Capture the cell that displays the provided text and extract its [x, y] central coordinate. 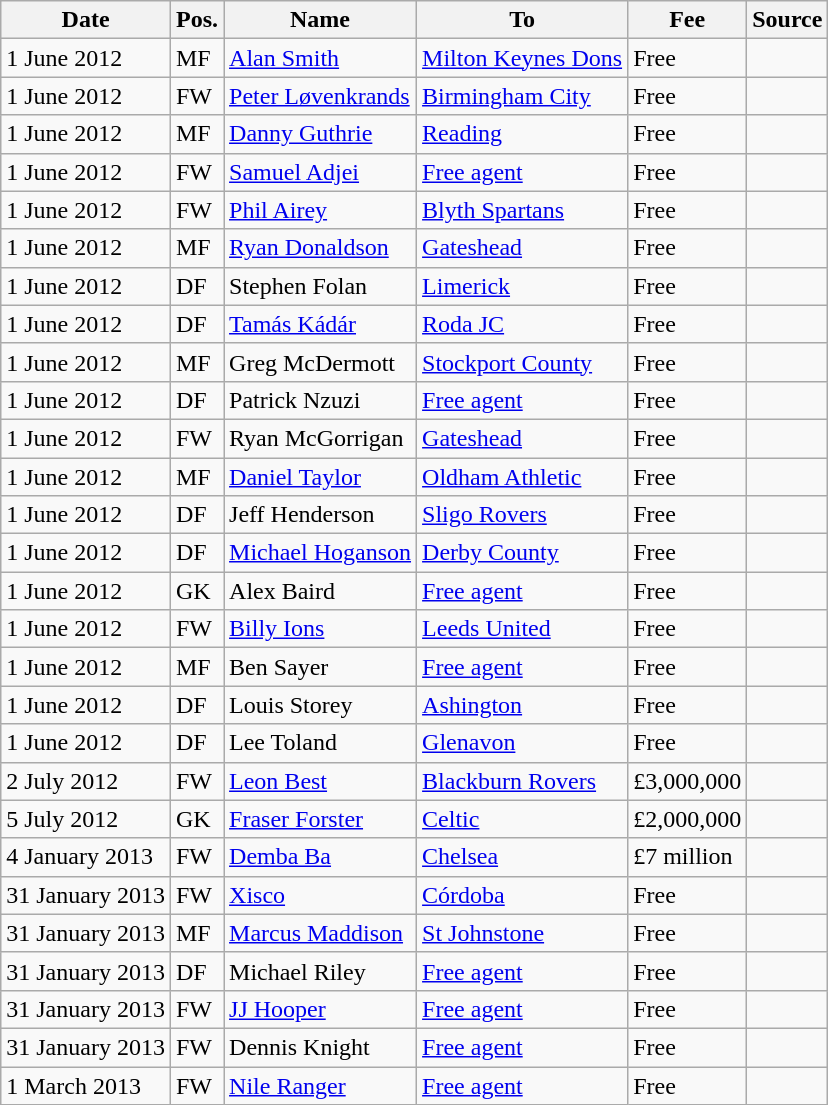
Samuel Adjei [320, 172]
Glenavon [522, 743]
Michael Riley [320, 971]
Marcus Maddison [320, 933]
Celtic [522, 819]
Peter Løvenkrands [320, 96]
2 July 2012 [86, 781]
Nile Ranger [320, 1085]
Blackburn Rovers [522, 781]
Billy Ions [320, 629]
Louis Storey [320, 705]
Fraser Forster [320, 819]
Phil Airey [320, 210]
To [522, 20]
Greg McDermott [320, 362]
Date [86, 20]
Oldham Athletic [522, 477]
Sligo Rovers [522, 515]
Reading [522, 134]
Xisco [320, 895]
Stockport County [522, 362]
Lee Toland [320, 743]
Ryan McGorrigan [320, 438]
Blyth Spartans [522, 210]
1 March 2013 [86, 1085]
Pos. [196, 20]
Ashington [522, 705]
Stephen Folan [320, 286]
Leeds United [522, 629]
Leon Best [320, 781]
£2,000,000 [688, 819]
4 January 2013 [86, 857]
Limerick [522, 286]
Milton Keynes Dons [522, 58]
Roda JC [522, 324]
Danny Guthrie [320, 134]
Fee [688, 20]
Dennis Knight [320, 1047]
Alex Baird [320, 591]
Birmingham City [522, 96]
£7 million [688, 857]
St Johnstone [522, 933]
Name [320, 20]
Patrick Nzuzi [320, 400]
Chelsea [522, 857]
Derby County [522, 553]
Ben Sayer [320, 667]
Daniel Taylor [320, 477]
Jeff Henderson [320, 515]
Ryan Donaldson [320, 248]
Tamás Kádár [320, 324]
Michael Hoganson [320, 553]
5 July 2012 [86, 819]
Córdoba [522, 895]
Alan Smith [320, 58]
Source [788, 20]
£3,000,000 [688, 781]
Demba Ba [320, 857]
JJ Hooper [320, 1009]
